Pinpoint the cell where the given text exists, returning its (x, y) midpoint coordinate. 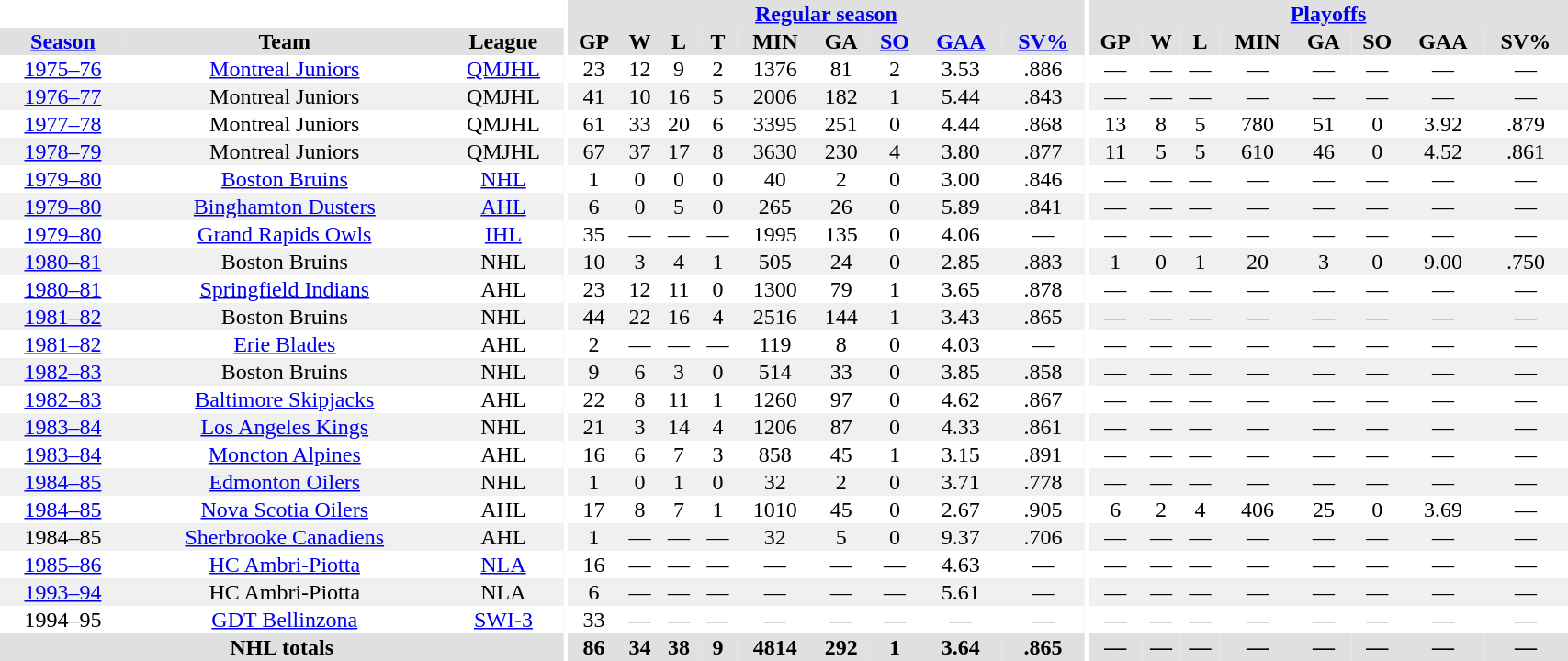
4.63 (961, 565)
.877 (1043, 151)
.867 (1043, 399)
SWI-3 (503, 620)
4814 (775, 647)
41 (593, 96)
26 (841, 207)
858 (775, 454)
1300 (775, 289)
.886 (1043, 69)
4.33 (961, 427)
67 (593, 151)
2.67 (961, 510)
61 (593, 124)
292 (841, 647)
GDT Bellinzona (285, 620)
2.85 (961, 262)
79 (841, 289)
Baltimore Skipjacks (285, 399)
2516 (775, 317)
Binghamton Dusters (285, 207)
Sherbrooke Canadiens (285, 537)
.858 (1043, 372)
.905 (1043, 510)
87 (841, 427)
4.62 (961, 399)
40 (775, 179)
3630 (775, 151)
13 (1115, 124)
51 (1323, 124)
5.61 (961, 592)
2006 (775, 96)
.878 (1043, 289)
.843 (1043, 96)
.778 (1043, 482)
Season (62, 41)
21 (593, 427)
3395 (775, 124)
610 (1258, 151)
Team (285, 41)
3.92 (1444, 124)
25 (1323, 510)
37 (639, 151)
780 (1258, 124)
505 (775, 262)
Moncton Alpines (285, 454)
1976–77 (62, 96)
Los Angeles Kings (285, 427)
14 (679, 427)
3.85 (961, 372)
265 (775, 207)
Regular season (827, 14)
1977–78 (62, 124)
5.44 (961, 96)
3.53 (961, 69)
3.43 (961, 317)
T (717, 41)
182 (841, 96)
NHL totals (281, 647)
9.37 (961, 537)
Nova Scotia Oilers (285, 510)
24 (841, 262)
1975–76 (62, 69)
4.52 (1444, 151)
135 (841, 234)
86 (593, 647)
Playoffs (1328, 14)
1995 (775, 234)
.750 (1525, 262)
1978–79 (62, 151)
34 (639, 647)
3.65 (961, 289)
1376 (775, 69)
3.00 (961, 179)
97 (841, 399)
119 (775, 344)
1260 (775, 399)
406 (1258, 510)
81 (841, 69)
Springfield Indians (285, 289)
4.44 (961, 124)
.841 (1043, 207)
514 (775, 372)
Erie Blades (285, 344)
44 (593, 317)
1206 (775, 427)
1985–86 (62, 565)
1993–94 (62, 592)
251 (841, 124)
3.69 (1444, 510)
3.64 (961, 647)
3.71 (961, 482)
4.06 (961, 234)
IHL (503, 234)
.846 (1043, 179)
4.03 (961, 344)
.891 (1043, 454)
230 (841, 151)
3.80 (961, 151)
9.00 (1444, 262)
144 (841, 317)
5.89 (961, 207)
Grand Rapids Owls (285, 234)
1010 (775, 510)
.879 (1525, 124)
35 (593, 234)
3.15 (961, 454)
.883 (1043, 262)
.706 (1043, 537)
46 (1323, 151)
League (503, 41)
.868 (1043, 124)
38 (679, 647)
Edmonton Oilers (285, 482)
1994–95 (62, 620)
